Scan for the cell matching the given text and deliver its (X, Y) coordinate at center. 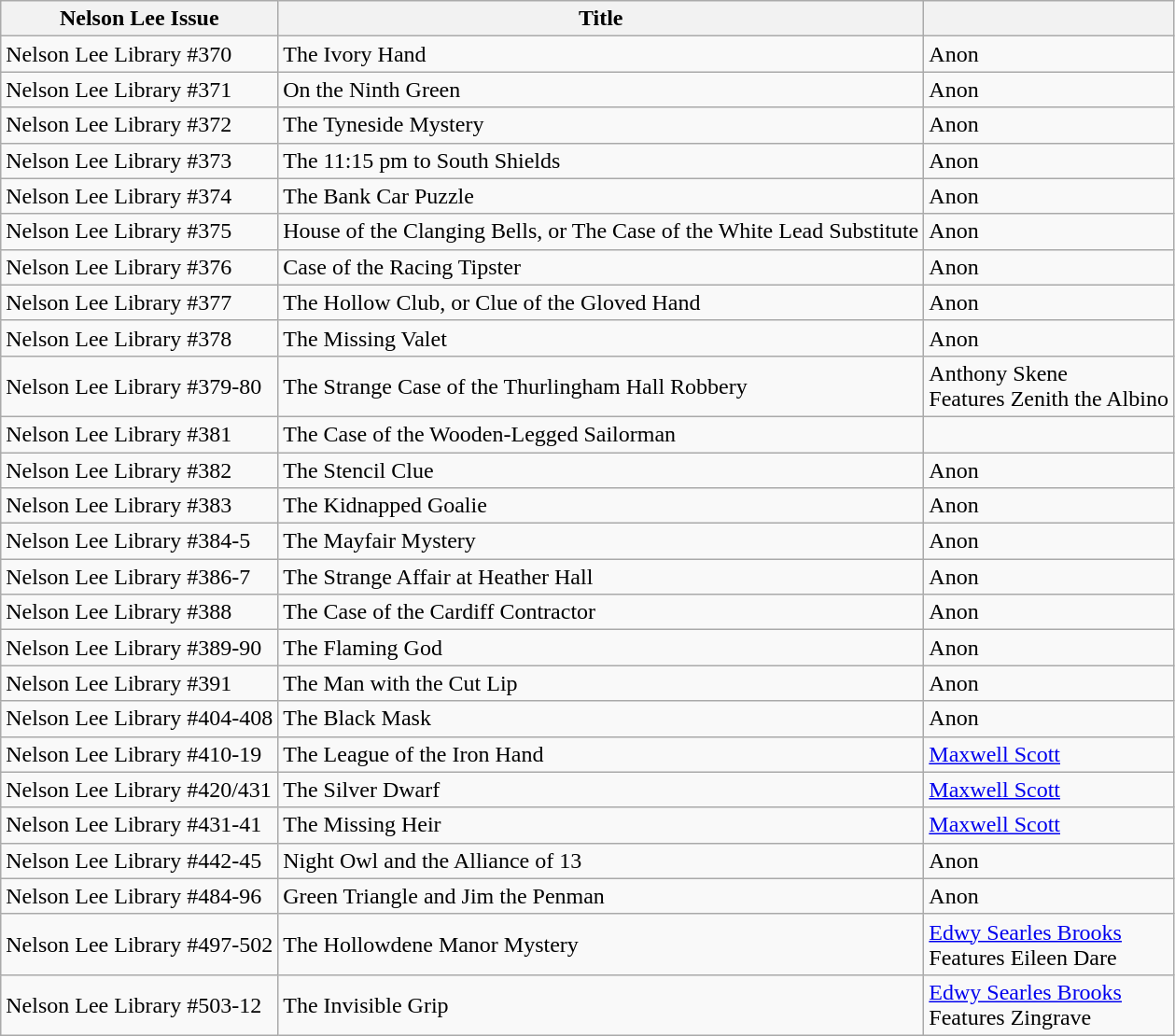
The League of the Iron Hand (601, 754)
The Silver Dwarf (601, 790)
The Hollow Club, or Clue of the Gloved Hand (601, 302)
The Strange Case of the Thurlingham Hall Robbery (601, 386)
Nelson Lee Library #410-19 (140, 754)
Nelson Lee Library #431-41 (140, 825)
Nelson Lee Library #376 (140, 267)
The Kidnapped Goalie (601, 506)
The Man with the Cut Lip (601, 683)
Nelson Lee Library #384-5 (140, 541)
The Stencil Clue (601, 469)
Nelson Lee Library #391 (140, 683)
Nelson Lee Library #374 (140, 196)
Nelson Lee Library #388 (140, 612)
Nelson Lee Library #371 (140, 90)
Nelson Lee Library #386-7 (140, 577)
Nelson Lee Library #420/431 (140, 790)
The Flaming God (601, 648)
The Mayfair Mystery (601, 541)
Nelson Lee Library #497-502 (140, 945)
The Bank Car Puzzle (601, 196)
Nelson Lee Library #381 (140, 434)
Nelson Lee Library #375 (140, 231)
The Hollowdene Manor Mystery (601, 945)
Nelson Lee Library #379-80 (140, 386)
The Strange Affair at Heather Hall (601, 577)
Nelson Lee Library #370 (140, 54)
The Tyneside Mystery (601, 125)
Anthony Skene Features Zenith the Albino (1049, 386)
Nelson Lee Issue (140, 19)
Nelson Lee Library #404-408 (140, 719)
Nelson Lee Library #378 (140, 338)
Nelson Lee Library #442-45 (140, 861)
The Invisible Grip (601, 1004)
Nelson Lee Library #377 (140, 302)
Nelson Lee Library #503-12 (140, 1004)
Nelson Lee Library #484-96 (140, 896)
The Ivory Hand (601, 54)
Edwy Searles Brooks Features Eileen Dare (1049, 945)
Title (601, 19)
Nelson Lee Library #389-90 (140, 648)
The Missing Valet (601, 338)
The Black Mask (601, 719)
Nelson Lee Library #373 (140, 161)
Night Owl and the Alliance of 13 (601, 861)
Nelson Lee Library #383 (140, 506)
The Case of the Wooden-Legged Sailorman (601, 434)
The Missing Heir (601, 825)
Green Triangle and Jim the Penman (601, 896)
Edwy Searles Brooks Features Zingrave (1049, 1004)
Case of the Racing Tipster (601, 267)
Nelson Lee Library #372 (140, 125)
Nelson Lee Library #382 (140, 469)
The 11:15 pm to South Shields (601, 161)
House of the Clanging Bells, or The Case of the White Lead Substitute (601, 231)
The Case of the Cardiff Contractor (601, 612)
On the Ninth Green (601, 90)
